For the text-containing cell, return its midpoint in (X, Y) coordinate format. 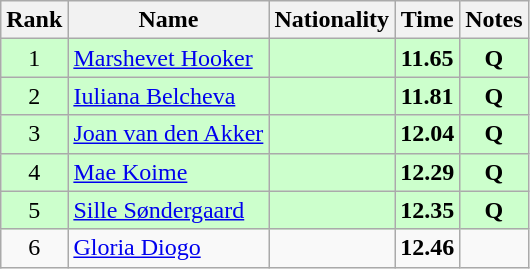
6 (34, 248)
Iuliana Belcheva (168, 96)
12.04 (428, 134)
1 (34, 58)
Joan van den Akker (168, 134)
3 (34, 134)
Sille Søndergaard (168, 210)
4 (34, 172)
5 (34, 210)
11.81 (428, 96)
Name (168, 20)
Nationality (332, 20)
Mae Koime (168, 172)
Marshevet Hooker (168, 58)
2 (34, 96)
Notes (494, 20)
12.46 (428, 248)
Gloria Diogo (168, 248)
12.35 (428, 210)
11.65 (428, 58)
Rank (34, 20)
Time (428, 20)
12.29 (428, 172)
